For the text-containing cell, return its midpoint in [x, y] coordinate format. 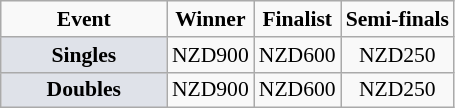
Singles [84, 55]
Finalist [298, 19]
Event [84, 19]
Semi-finals [398, 19]
Winner [210, 19]
Doubles [84, 90]
